Find where the given text appears and provide that cell's center as (X, Y) coordinate. 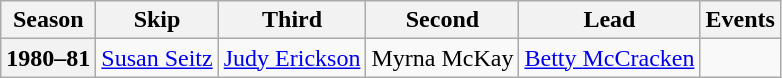
Skip (157, 20)
Betty McCracken (610, 58)
Season (48, 20)
Lead (610, 20)
Second (442, 20)
1980–81 (48, 58)
Susan Seitz (157, 58)
Judy Erickson (292, 58)
Events (740, 20)
Third (292, 20)
Myrna McKay (442, 58)
